Detect which cell encompasses the target text, then output its (x, y) center coordinate. 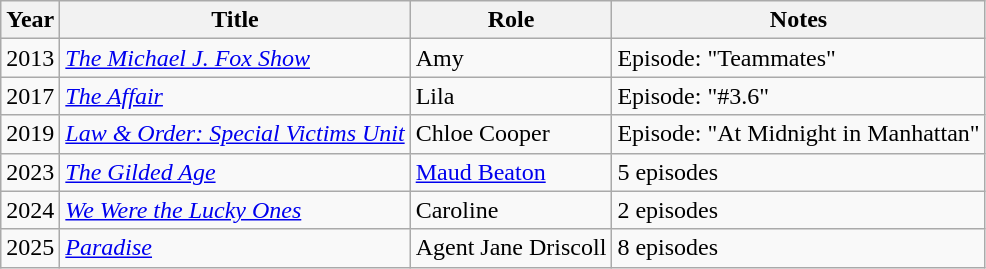
2017 (30, 96)
5 episodes (798, 172)
2019 (30, 134)
Year (30, 20)
Amy (511, 58)
Notes (798, 20)
Chloe Cooper (511, 134)
Role (511, 20)
Agent Jane Driscoll (511, 248)
8 episodes (798, 248)
Paradise (235, 248)
Law & Order: Special Victims Unit (235, 134)
The Gilded Age (235, 172)
The Affair (235, 96)
2024 (30, 210)
2013 (30, 58)
Lila (511, 96)
Caroline (511, 210)
Title (235, 20)
We Were the Lucky Ones (235, 210)
2023 (30, 172)
The Michael J. Fox Show (235, 58)
Episode: "At Midnight in Manhattan" (798, 134)
Episode: "#3.6" (798, 96)
2025 (30, 248)
Episode: "Teammates" (798, 58)
2 episodes (798, 210)
Maud Beaton (511, 172)
